Pinpoint the cell where the given text exists, returning its (X, Y) midpoint coordinate. 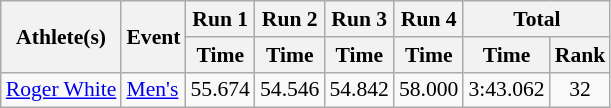
3:43.062 (506, 90)
Run 4 (428, 19)
Run 1 (220, 19)
Rank (580, 55)
54.842 (358, 90)
Men's (153, 90)
54.546 (290, 90)
Run 3 (358, 19)
Event (153, 36)
Total (536, 19)
Roger White (62, 90)
Athlete(s) (62, 36)
Run 2 (290, 19)
58.000 (428, 90)
55.674 (220, 90)
32 (580, 90)
